Extract the (x, y) coordinate from the center of the cell holding the provided text.  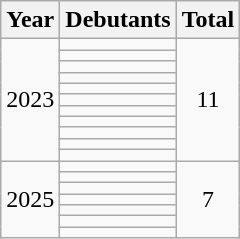
2023 (30, 100)
Year (30, 20)
7 (208, 198)
Total (208, 20)
2025 (30, 198)
Debutants (118, 20)
11 (208, 100)
